Locate the cell with the specified text and output its (X, Y) center coordinate. 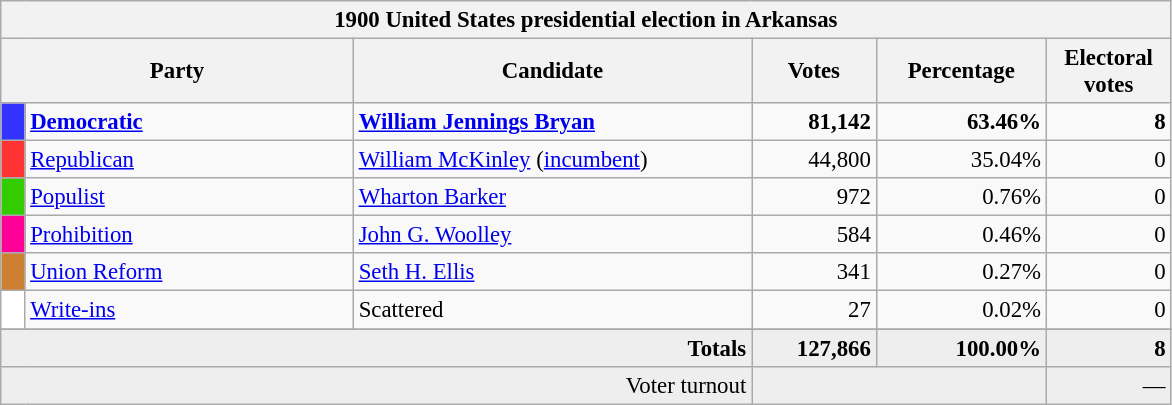
44,800 (814, 160)
Electoral votes (1108, 72)
Votes (814, 72)
Union Reform (189, 273)
Percentage (961, 72)
35.04% (961, 160)
Totals (376, 348)
972 (814, 197)
Scattered (552, 310)
Seth H. Ellis (552, 273)
0.46% (961, 235)
81,142 (814, 122)
John G. Woolley (552, 235)
341 (814, 273)
Republican (189, 160)
Democratic (189, 122)
27 (814, 310)
Write-ins (189, 310)
0.02% (961, 310)
Voter turnout (376, 385)
Wharton Barker (552, 197)
Prohibition (189, 235)
Party (178, 72)
0.76% (961, 197)
63.46% (961, 122)
0.27% (961, 273)
— (1108, 385)
100.00% (961, 348)
Populist (189, 197)
127,866 (814, 348)
Candidate (552, 72)
1900 United States presidential election in Arkansas (586, 20)
584 (814, 235)
William McKinley (incumbent) (552, 160)
William Jennings Bryan (552, 122)
